Identify which cell holds the provided text, then report its [x, y] central coordinate. 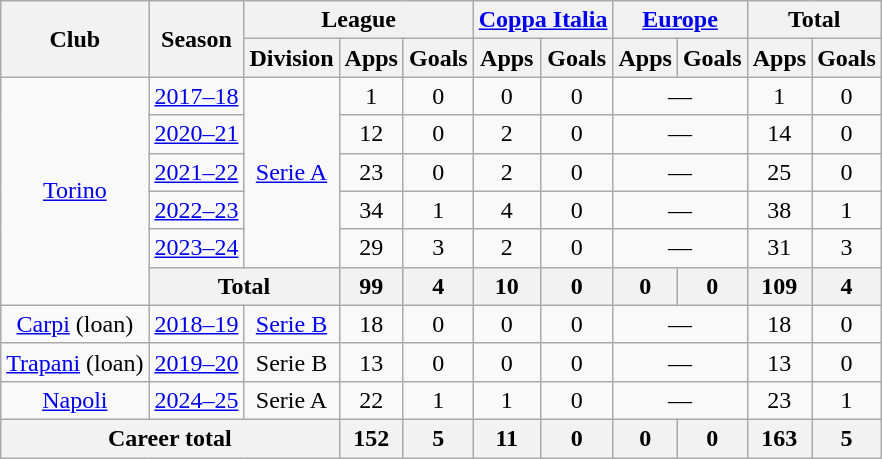
152 [371, 438]
League [358, 20]
10 [506, 286]
Trapani (loan) [75, 362]
Season [196, 39]
Club [75, 39]
2021–22 [196, 172]
2019–20 [196, 362]
2024–25 [196, 400]
Carpi (loan) [75, 324]
12 [371, 134]
Europe [680, 20]
38 [779, 210]
29 [371, 248]
Career total [170, 438]
Torino [75, 191]
Division [292, 58]
Coppa Italia [543, 20]
31 [779, 248]
163 [779, 438]
2023–24 [196, 248]
109 [779, 286]
2017–18 [196, 96]
25 [779, 172]
11 [506, 438]
2020–21 [196, 134]
2022–23 [196, 210]
14 [779, 134]
2018–19 [196, 324]
Napoli [75, 400]
22 [371, 400]
34 [371, 210]
99 [371, 286]
